Scan for the cell matching the given text and deliver its (x, y) coordinate at center. 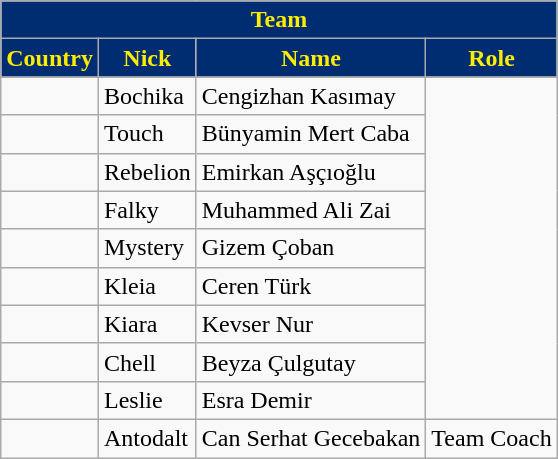
Team (279, 20)
Kiara (147, 324)
Chell (147, 362)
Nick (147, 58)
Ceren Türk (311, 286)
Leslie (147, 400)
Bochika (147, 96)
Role (492, 58)
Kevser Nur (311, 324)
Bünyamin Mert Caba (311, 134)
Cengizhan Kasımay (311, 96)
Kleia (147, 286)
Country (50, 58)
Can Serhat Gecebakan (311, 438)
Antodalt (147, 438)
Beyza Çulgutay (311, 362)
Touch (147, 134)
Esra Demir (311, 400)
Team Coach (492, 438)
Gizem Çoban (311, 248)
Emirkan Aşçıoğlu (311, 172)
Mystery (147, 248)
Falky (147, 210)
Rebelion (147, 172)
Name (311, 58)
Muhammed Ali Zai (311, 210)
